Return the (x, y) coordinate for the center point of the cell that contains the specified text.  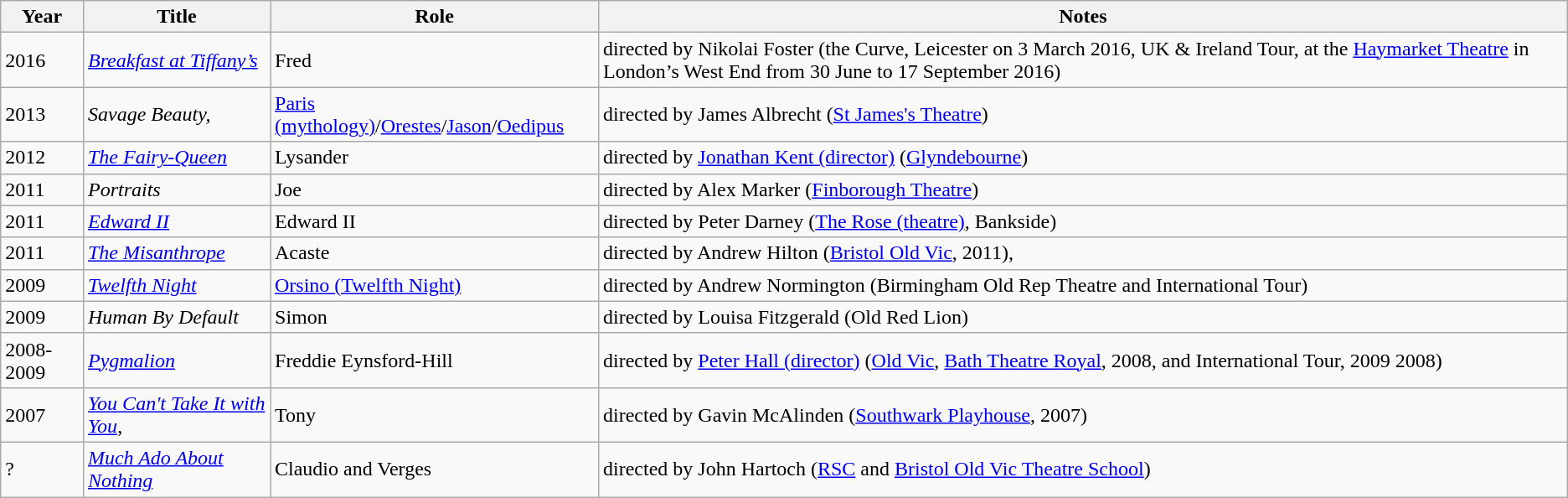
2008-2009 (42, 361)
directed by Andrew Normington (Birmingham Old Rep Theatre and International Tour) (1084, 285)
directed by Andrew Hilton (Bristol Old Vic, 2011), (1084, 253)
Paris (mythology)/Orestes/Jason/Oedipus (434, 114)
Lysander (434, 158)
directed by Alex Marker (Finborough Theatre) (1084, 189)
Tony (434, 414)
Title (176, 17)
Acaste (434, 253)
? (42, 469)
directed by Louisa Fitzgerald (Old Red Lion) (1084, 317)
Orsino (Twelfth Night) (434, 285)
Human By Default (176, 317)
Year (42, 17)
directed by James Albrecht (St James's Theatre) (1084, 114)
Pygmalion (176, 361)
directed by Gavin McAlinden (Southwark Playhouse, 2007) (1084, 414)
Portraits (176, 189)
2016 (42, 60)
directed by Peter Hall (director) (Old Vic, Bath Theatre Royal, 2008, and International Tour, 2009 2008) (1084, 361)
Much Ado About Nothing (176, 469)
2007 (42, 414)
Role (434, 17)
Fred (434, 60)
The Misanthrope (176, 253)
Claudio and Verges (434, 469)
Notes (1084, 17)
directed by Jonathan Kent (director) (Glyndebourne) (1084, 158)
Freddie Eynsford-Hill (434, 361)
You Can't Take It with You, (176, 414)
The Fairy-Queen (176, 158)
directed by Peter Darney (The Rose (theatre), Bankside) (1084, 221)
2012 (42, 158)
Twelfth Night (176, 285)
directed by John Hartoch (RSC and Bristol Old Vic Theatre School) (1084, 469)
Joe (434, 189)
Simon (434, 317)
Savage Beauty, (176, 114)
2013 (42, 114)
Breakfast at Tiffany’s (176, 60)
